Identify which cell holds the provided text, then report its (X, Y) central coordinate. 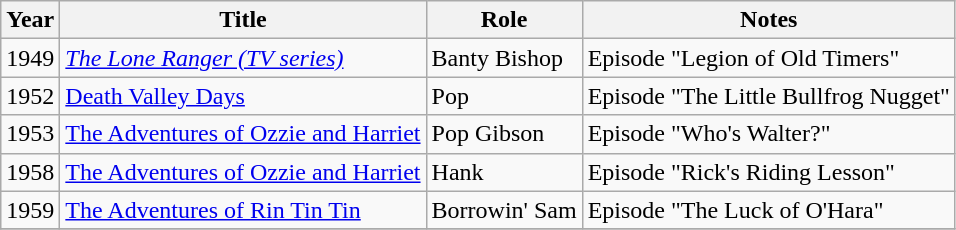
1953 (30, 134)
Episode "The Little Bullfrog Nugget" (768, 96)
Death Valley Days (243, 96)
Notes (768, 20)
Episode "The Luck of O'Hara" (768, 210)
Episode "Rick's Riding Lesson" (768, 172)
Episode "Legion of Old Timers" (768, 58)
Borrowin' Sam (504, 210)
Banty Bishop (504, 58)
1952 (30, 96)
The Lone Ranger (TV series) (243, 58)
1959 (30, 210)
The Adventures of Rin Tin Tin (243, 210)
Role (504, 20)
Pop (504, 96)
Hank (504, 172)
Title (243, 20)
Episode "Who's Walter?" (768, 134)
Year (30, 20)
1958 (30, 172)
Pop Gibson (504, 134)
1949 (30, 58)
